Return [x, y] of the center of cell containing provided text 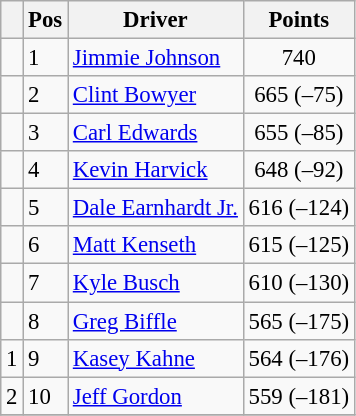
559 (–181) [298, 396]
565 (–175) [298, 321]
Dale Earnhardt Jr. [156, 208]
740 [298, 58]
Points [298, 20]
Jimmie Johnson [156, 58]
564 (–176) [298, 358]
Carl Edwards [156, 133]
3 [46, 133]
7 [46, 283]
Pos [46, 20]
10 [46, 396]
Kevin Harvick [156, 170]
Matt Kenseth [156, 245]
4 [46, 170]
Driver [156, 20]
8 [46, 321]
Jeff Gordon [156, 396]
Greg Biffle [156, 321]
615 (–125) [298, 245]
9 [46, 358]
Kasey Kahne [156, 358]
Kyle Busch [156, 283]
648 (–92) [298, 170]
616 (–124) [298, 208]
5 [46, 208]
655 (–85) [298, 133]
Clint Bowyer [156, 95]
6 [46, 245]
610 (–130) [298, 283]
665 (–75) [298, 95]
